Determine the [x, y] coordinate at the center of the cell enclosing the given text.  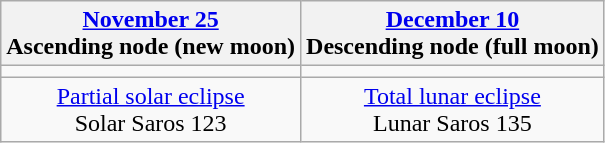
Partial solar eclipseSolar Saros 123 [151, 110]
Total lunar eclipseLunar Saros 135 [453, 110]
December 10Descending node (full moon) [453, 34]
November 25Ascending node (new moon) [151, 34]
